Return (x, y) of the center of cell containing provided text 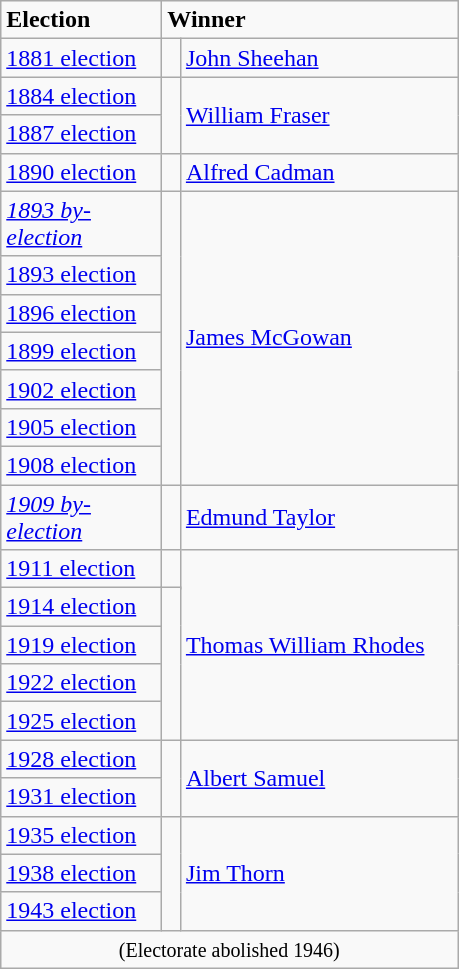
1905 election (82, 427)
1931 election (82, 797)
1922 election (82, 683)
1887 election (82, 134)
1884 election (82, 96)
1908 election (82, 465)
1902 election (82, 389)
1893 by-election (82, 224)
1896 election (82, 313)
1893 election (82, 275)
1911 election (82, 569)
1943 election (82, 911)
1890 election (82, 172)
1919 election (82, 645)
1881 election (82, 58)
1925 election (82, 721)
Alfred Cadman (319, 172)
1938 election (82, 873)
1914 election (82, 607)
Edmund Taylor (319, 516)
Albert Samuel (319, 778)
1899 election (82, 351)
1909 by-election (82, 516)
1928 election (82, 759)
Thomas William Rhodes (319, 645)
Jim Thorn (319, 873)
1935 election (82, 835)
William Fraser (319, 115)
James McGowan (319, 338)
John Sheehan (319, 58)
Winner (310, 20)
Election (82, 20)
(Electorate abolished 1946) (230, 949)
